Detect which cell encompasses the target text, then output its [x, y] center coordinate. 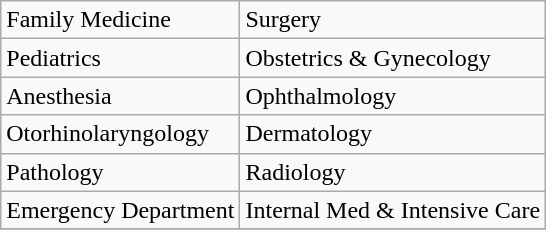
Anesthesia [120, 96]
Pathology [120, 172]
Surgery [393, 20]
Emergency Department [120, 210]
Ophthalmology [393, 96]
Obstetrics & Gynecology [393, 58]
Internal Med & Intensive Care [393, 210]
Radiology [393, 172]
Family Medicine [120, 20]
Otorhinolaryngology [120, 134]
Dermatology [393, 134]
Pediatrics [120, 58]
